Return the (x, y) coordinate for the center point of the cell that contains the specified text.  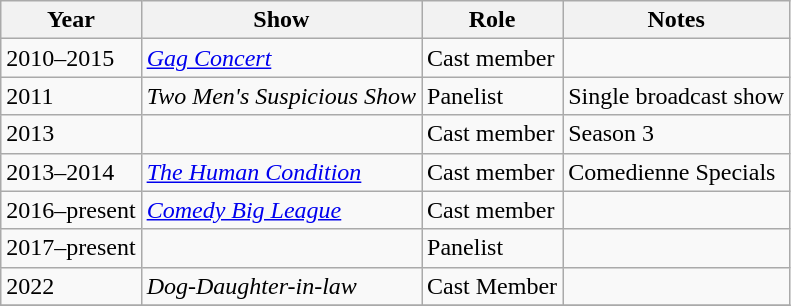
Single broadcast show (676, 96)
Role (492, 20)
Notes (676, 20)
Dog-Daughter-in-law (281, 286)
Two Men's Suspicious Show (281, 96)
2013–2014 (71, 172)
2022 (71, 286)
Season 3 (676, 134)
2010–2015 (71, 58)
Comedienne Specials (676, 172)
2013 (71, 134)
Comedy Big League (281, 210)
2017–present (71, 248)
2016–present (71, 210)
Gag Concert (281, 58)
The Human Condition (281, 172)
Show (281, 20)
2011 (71, 96)
Year (71, 20)
Cast Member (492, 286)
